Find where the given text appears and provide that cell's center as (x, y) coordinate. 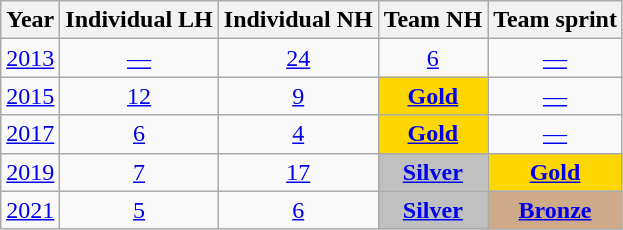
9 (298, 96)
2017 (30, 134)
Bronze (556, 210)
Team sprint (556, 20)
4 (298, 134)
24 (298, 58)
Team NH (433, 20)
2019 (30, 172)
Individual NH (298, 20)
2015 (30, 96)
5 (139, 210)
Year (30, 20)
2013 (30, 58)
12 (139, 96)
Individual LH (139, 20)
2021 (30, 210)
7 (139, 172)
17 (298, 172)
